Scan for the cell matching the given text and deliver its (X, Y) coordinate at center. 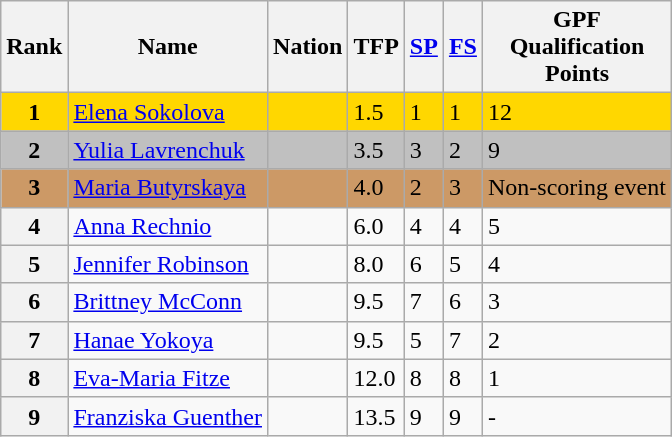
Nation (308, 47)
Name (168, 47)
Anna Rechnio (168, 226)
6.0 (376, 226)
8.0 (376, 264)
Rank (34, 47)
4.0 (376, 188)
Jennifer Robinson (168, 264)
12 (576, 112)
Yulia Lavrenchuk (168, 150)
Non-scoring event (576, 188)
Maria Butyrskaya (168, 188)
SP (424, 47)
1.5 (376, 112)
FS (462, 47)
13.5 (376, 416)
Elena Sokolova (168, 112)
Brittney McConn (168, 302)
- (576, 416)
GPFQualificationPoints (576, 47)
3.5 (376, 150)
Hanae Yokoya (168, 340)
TFP (376, 47)
Eva-Maria Fitze (168, 378)
12.0 (376, 378)
Franziska Guenther (168, 416)
